From the cell containing the given text, extract its center point as [x, y] coordinate. 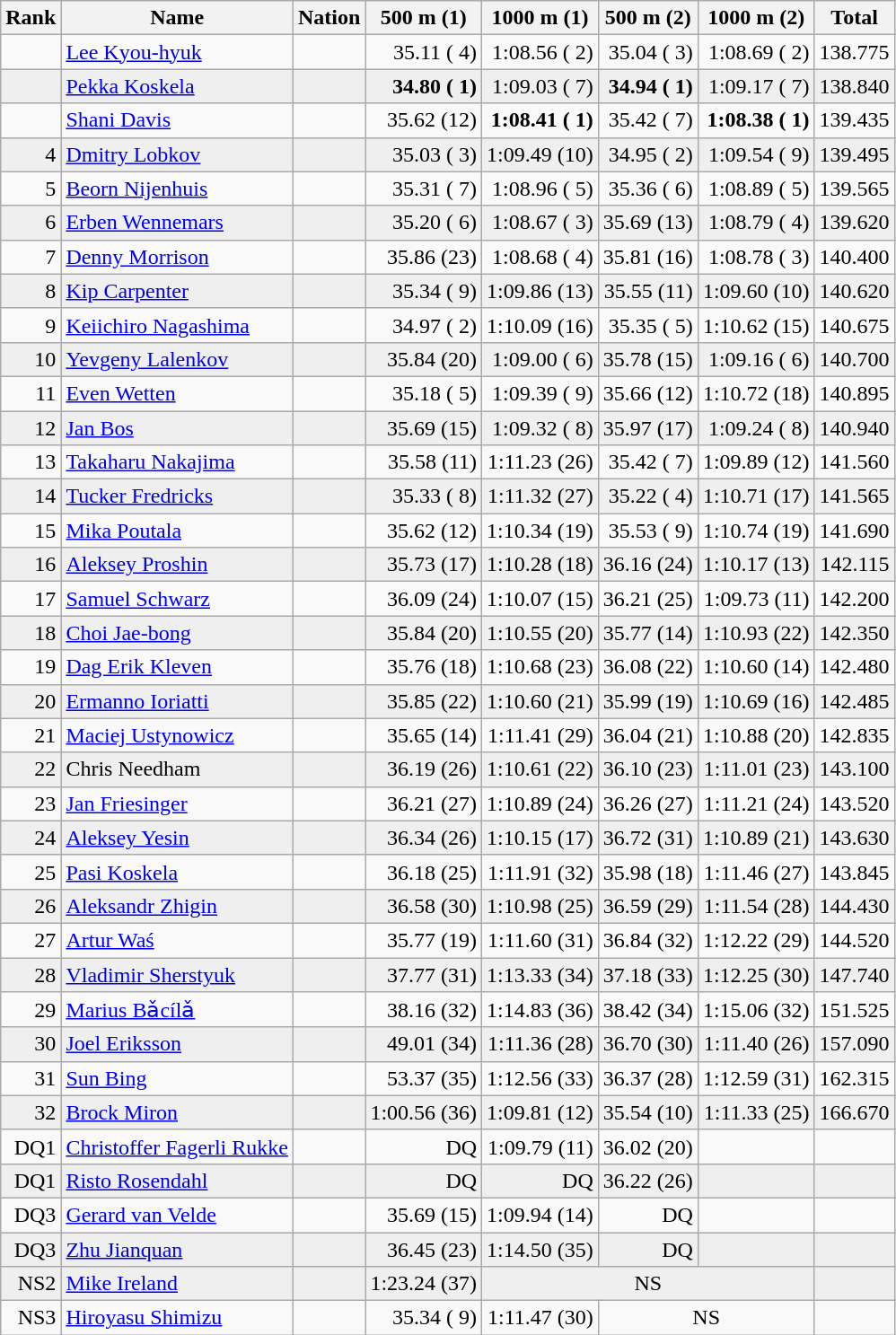
1:11.32 (27) [540, 496]
143.630 [855, 838]
Risto Rosendahl [178, 1181]
Hiroyasu Shimizu [178, 1318]
Even Wetten [178, 393]
35.03 ( 3) [424, 154]
35.66 (12) [648, 393]
30 [31, 1044]
1:00.56 (36) [424, 1112]
35.20 ( 6) [424, 223]
Jan Friesinger [178, 804]
140.700 [855, 359]
1:10.28 (18) [540, 565]
Christoffer Fagerli Rukke [178, 1146]
21 [31, 735]
500 m (2) [648, 18]
Name [178, 18]
13 [31, 462]
1:12.25 (30) [756, 974]
141.560 [855, 462]
Aleksey Proshin [178, 565]
142.485 [855, 701]
1:09.73 (11) [756, 599]
35.33 ( 8) [424, 496]
1:11.23 (26) [540, 462]
Total [855, 18]
1:11.60 (31) [540, 940]
4 [31, 154]
Nation [329, 18]
1:08.41 ( 1) [540, 120]
1:11.46 (27) [756, 872]
1:10.93 (22) [756, 633]
Marius Bǎcílǎ [178, 1010]
35.77 (19) [424, 940]
36.08 (22) [648, 667]
Denny Morrison [178, 257]
1:09.94 (14) [540, 1215]
Jan Bos [178, 428]
1:09.24 ( 8) [756, 428]
28 [31, 974]
1:08.67 ( 3) [540, 223]
1:10.89 (21) [756, 838]
Vladimir Sherstyuk [178, 974]
35.31 ( 7) [424, 189]
Mike Ireland [178, 1284]
141.690 [855, 531]
34.97 ( 2) [424, 325]
500 m (1) [424, 18]
35.22 ( 4) [648, 496]
1:10.09 (16) [540, 325]
1:11.40 (26) [756, 1044]
35.99 (19) [648, 701]
Aleksandr Zhigin [178, 906]
1:08.89 ( 5) [756, 189]
1:09.86 (13) [540, 291]
35.58 (11) [424, 462]
140.400 [855, 257]
Gerard van Velde [178, 1215]
24 [31, 838]
23 [31, 804]
140.895 [855, 393]
147.740 [855, 974]
20 [31, 701]
36.26 (27) [648, 804]
35.54 (10) [648, 1112]
1:10.61 (22) [540, 769]
1:11.21 (24) [756, 804]
Ermanno Ioriatti [178, 701]
138.840 [855, 86]
10 [31, 359]
1:08.78 ( 3) [756, 257]
1:12.56 (33) [540, 1078]
35.73 (17) [424, 565]
Pasi Koskela [178, 872]
35.86 (23) [424, 257]
1:10.72 (18) [756, 393]
144.430 [855, 906]
36.04 (21) [648, 735]
NS2 [31, 1284]
1:09.79 (11) [540, 1146]
8 [31, 291]
35.98 (18) [648, 872]
35.35 ( 5) [648, 325]
143.845 [855, 872]
36.37 (28) [648, 1078]
Sun Bing [178, 1078]
38.16 (32) [424, 1010]
7 [31, 257]
NS3 [31, 1318]
151.525 [855, 1010]
1:09.16 ( 6) [756, 359]
142.480 [855, 667]
1:10.15 (17) [540, 838]
142.835 [855, 735]
1:08.68 ( 4) [540, 257]
1000 m (2) [756, 18]
140.620 [855, 291]
143.520 [855, 804]
166.670 [855, 1112]
Dag Erik Kleven [178, 667]
36.18 (25) [424, 872]
Dmitry Lobkov [178, 154]
1:09.81 (12) [540, 1112]
34.80 ( 1) [424, 86]
35.85 (22) [424, 701]
36.84 (32) [648, 940]
162.315 [855, 1078]
22 [31, 769]
Pekka Koskela [178, 86]
36.58 (30) [424, 906]
36.72 (31) [648, 838]
18 [31, 633]
1:10.17 (13) [756, 565]
1:09.00 ( 6) [540, 359]
1:11.01 (23) [756, 769]
157.090 [855, 1044]
1:08.69 ( 2) [756, 52]
1:10.68 (23) [540, 667]
1:11.54 (28) [756, 906]
32 [31, 1112]
36.45 (23) [424, 1249]
139.495 [855, 154]
26 [31, 906]
31 [31, 1078]
Mika Poutala [178, 531]
36.10 (23) [648, 769]
Yevgeny Lalenkov [178, 359]
Maciej Ustynowicz [178, 735]
139.620 [855, 223]
14 [31, 496]
1:10.98 (25) [540, 906]
38.42 (34) [648, 1010]
1:10.60 (21) [540, 701]
140.675 [855, 325]
36.16 (24) [648, 565]
Chris Needham [178, 769]
36.22 (26) [648, 1181]
138.775 [855, 52]
1:08.38 ( 1) [756, 120]
142.350 [855, 633]
1:08.96 ( 5) [540, 189]
1:10.88 (20) [756, 735]
1:09.49 (10) [540, 154]
1:10.71 (17) [756, 496]
35.18 ( 5) [424, 393]
1:12.22 (29) [756, 940]
36.59 (29) [648, 906]
1:14.83 (36) [540, 1010]
Artur Waś [178, 940]
1:11.36 (28) [540, 1044]
5 [31, 189]
35.04 ( 3) [648, 52]
1:10.89 (24) [540, 804]
36.19 (26) [424, 769]
Beorn Nijenhuis [178, 189]
1:10.62 (15) [756, 325]
1:10.55 (20) [540, 633]
49.01 (34) [424, 1044]
36.09 (24) [424, 599]
139.435 [855, 120]
35.11 ( 4) [424, 52]
1:09.60 (10) [756, 291]
36.02 (20) [648, 1146]
Keiichiro Nagashima [178, 325]
25 [31, 872]
35.77 (14) [648, 633]
35.65 (14) [424, 735]
35.97 (17) [648, 428]
1:08.56 ( 2) [540, 52]
1:14.50 (35) [540, 1249]
1:09.17 ( 7) [756, 86]
35.76 (18) [424, 667]
Joel Eriksson [178, 1044]
1:10.07 (15) [540, 599]
142.115 [855, 565]
Lee Kyou-hyuk [178, 52]
35.53 ( 9) [648, 531]
Erben Wennemars [178, 223]
37.18 (33) [648, 974]
6 [31, 223]
1:09.03 ( 7) [540, 86]
Zhu Jianquan [178, 1249]
36.34 (26) [424, 838]
139.565 [855, 189]
142.200 [855, 599]
Samuel Schwarz [178, 599]
35.78 (15) [648, 359]
1:09.39 ( 9) [540, 393]
1:09.89 (12) [756, 462]
1:10.34 (19) [540, 531]
1:09.32 ( 8) [540, 428]
19 [31, 667]
35.55 (11) [648, 291]
17 [31, 599]
34.95 ( 2) [648, 154]
Aleksey Yesin [178, 838]
1:15.06 (32) [756, 1010]
1:08.79 ( 4) [756, 223]
37.77 (31) [424, 974]
1:10.69 (16) [756, 701]
Brock Miron [178, 1112]
1:11.33 (25) [756, 1112]
1:09.54 ( 9) [756, 154]
1:11.91 (32) [540, 872]
1:10.74 (19) [756, 531]
29 [31, 1010]
35.81 (16) [648, 257]
1:10.60 (14) [756, 667]
Shani Davis [178, 120]
Tucker Fredricks [178, 496]
Kip Carpenter [178, 291]
143.100 [855, 769]
15 [31, 531]
1000 m (1) [540, 18]
1:23.24 (37) [424, 1284]
53.37 (35) [424, 1078]
9 [31, 325]
34.94 ( 1) [648, 86]
Takaharu Nakajima [178, 462]
35.36 ( 6) [648, 189]
12 [31, 428]
1:11.47 (30) [540, 1318]
35.69 (13) [648, 223]
36.70 (30) [648, 1044]
144.520 [855, 940]
36.21 (27) [424, 804]
Choi Jae-bong [178, 633]
11 [31, 393]
16 [31, 565]
1:13.33 (34) [540, 974]
Rank [31, 18]
27 [31, 940]
1:12.59 (31) [756, 1078]
140.940 [855, 428]
1:11.41 (29) [540, 735]
36.21 (25) [648, 599]
141.565 [855, 496]
